Scan for the cell matching the given text and deliver its (x, y) coordinate at center. 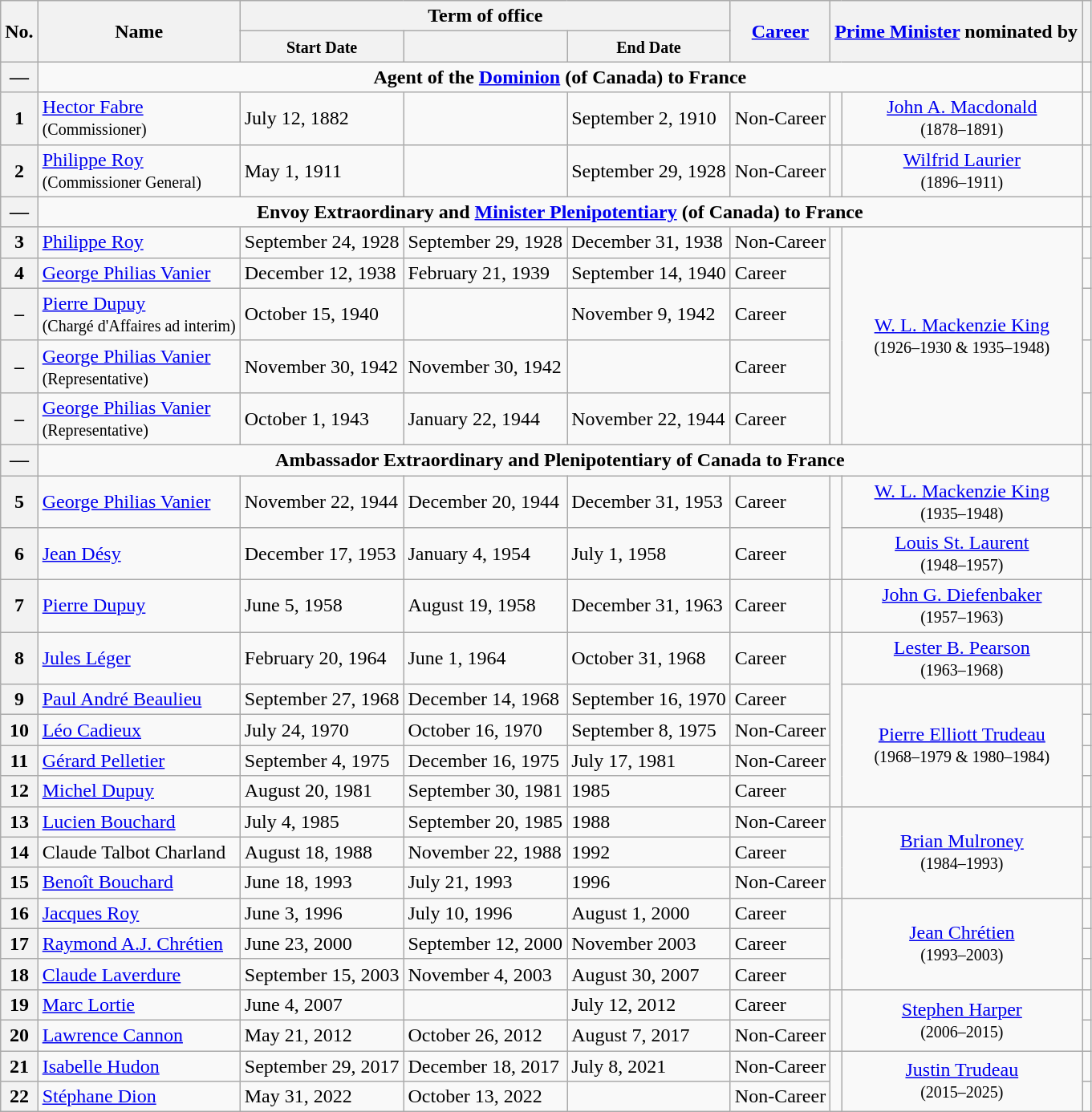
June 18, 1993 (322, 883)
July 24, 1970 (322, 730)
November 2003 (649, 944)
December 12, 1938 (322, 273)
September 16, 1970 (649, 700)
October 15, 1940 (322, 315)
June 23, 2000 (322, 944)
August 7, 2017 (649, 1035)
John A. Macdonald(1878–1891) (962, 119)
May 21, 2012 (322, 1035)
Isabelle Hudon (139, 1066)
September 30, 1981 (485, 791)
Pierre Elliott Trudeau(1968–1979 & 1980–1984) (962, 745)
Wilfrid Laurier(1896–1911) (962, 170)
19 (19, 1004)
August 19, 1958 (485, 607)
Jean Chrétien(1993–2003) (962, 944)
May 31, 2022 (322, 1097)
18 (19, 974)
December 14, 1968 (485, 700)
21 (19, 1066)
Jacques Roy (139, 913)
Claude Talbot Charland (139, 852)
Gérard Pelletier (139, 761)
December 17, 1953 (322, 554)
July 21, 1993 (485, 883)
8 (19, 658)
Ambassador Extraordinary and Plenipotentiary of Canada to France (560, 460)
11 (19, 761)
4 (19, 273)
October 31, 1968 (649, 658)
July 8, 2021 (649, 1066)
January 4, 1954 (485, 554)
June 4, 2007 (322, 1004)
September 20, 1985 (485, 822)
Jean Désy (139, 554)
1 (19, 119)
August 1, 2000 (649, 913)
May 1, 1911 (322, 170)
Paul André Beaulieu (139, 700)
Brian Mulroney(1984–1993) (962, 852)
June 5, 1958 (322, 607)
Philippe Roy (139, 242)
December 16, 1975 (485, 761)
November 22, 1988 (485, 852)
December 31, 1938 (649, 242)
September 4, 1975 (322, 761)
December 20, 1944 (485, 501)
3 (19, 242)
September 2, 1910 (649, 119)
Raymond A.J. Chrétien (139, 944)
August 30, 2007 (649, 974)
No. (19, 31)
13 (19, 822)
6 (19, 554)
Michel Dupuy (139, 791)
August 18, 1988 (322, 852)
Term of office (485, 16)
October 16, 1970 (485, 730)
July 17, 1981 (649, 761)
Pierre Dupuy (139, 607)
17 (19, 944)
July 10, 1996 (485, 913)
September 14, 1940 (649, 273)
July 12, 2012 (649, 1004)
September 12, 2000 (485, 944)
December 18, 2017 (485, 1066)
February 20, 1964 (322, 658)
September 27, 1968 (322, 700)
June 3, 1996 (322, 913)
Lucien Bouchard (139, 822)
December 31, 1963 (649, 607)
November 4, 2003 (485, 974)
January 22, 1944 (485, 419)
5 (19, 501)
9 (19, 700)
July 1, 1958 (649, 554)
September 8, 1975 (649, 730)
1985 (649, 791)
Benoît Bouchard (139, 883)
Lester B. Pearson(1963–1968) (962, 658)
September 29, 2017 (322, 1066)
W. L. Mackenzie King(1926–1930 & 1935–1948) (962, 335)
July 12, 1882 (322, 119)
14 (19, 852)
1992 (649, 852)
Name (139, 31)
July 4, 1985 (322, 822)
7 (19, 607)
August 20, 1981 (322, 791)
November 9, 1942 (649, 315)
June 1, 1964 (485, 658)
12 (19, 791)
End Date (649, 47)
Justin Trudeau(2015–2025) (962, 1082)
Lawrence Cannon (139, 1035)
Marc Lortie (139, 1004)
September 15, 2003 (322, 974)
Jules Léger (139, 658)
W. L. Mackenzie King(1935–1948) (962, 501)
Léo Cadieux (139, 730)
Hector Fabre(Commissioner) (139, 119)
September 24, 1928 (322, 242)
Start Date (322, 47)
20 (19, 1035)
Pierre Dupuy(Chargé d'Affaires ad interim) (139, 315)
October 1, 1943 (322, 419)
Stéphane Dion (139, 1097)
October 26, 2012 (485, 1035)
15 (19, 883)
Stephen Harper(2006–2015) (962, 1020)
February 21, 1939 (485, 273)
1996 (649, 883)
16 (19, 913)
Claude Laverdure (139, 974)
Agent of the Dominion (of Canada) to France (560, 77)
Louis St. Laurent(1948–1957) (962, 554)
Envoy Extraordinary and Minister Plenipotentiary (of Canada) to France (560, 212)
10 (19, 730)
1988 (649, 822)
October 13, 2022 (485, 1097)
2 (19, 170)
22 (19, 1097)
Prime Minister nominated by (956, 31)
Philippe Roy(Commissioner General) (139, 170)
December 31, 1953 (649, 501)
John G. Diefenbaker(1957–1963) (962, 607)
